For the text-containing cell, return its midpoint in [x, y] coordinate format. 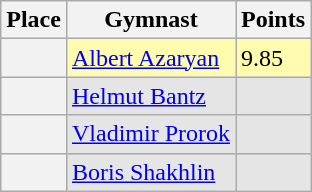
Gymnast [150, 20]
Albert Azaryan [150, 58]
Place [34, 20]
Vladimir Prorok [150, 134]
Boris Shakhlin [150, 172]
Points [274, 20]
Helmut Bantz [150, 96]
9.85 [274, 58]
